From the cell containing the given text, extract its center point as (x, y) coordinate. 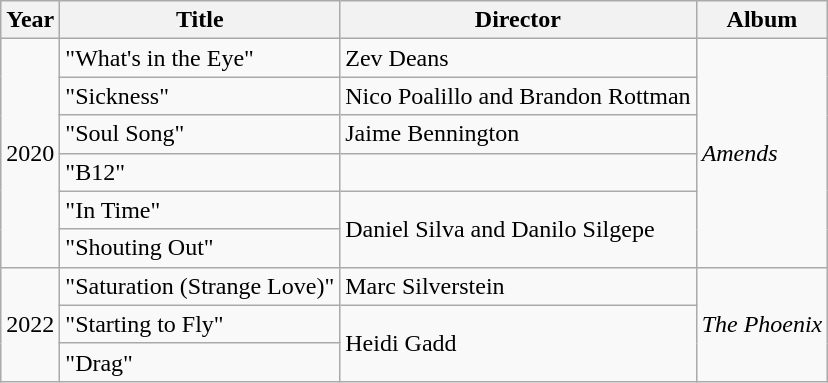
Nico Poalillo and Brandon Rottman (518, 96)
Title (200, 20)
Zev Deans (518, 58)
"Sickness" (200, 96)
"Starting to Fly" (200, 324)
"Drag" (200, 362)
"Soul Song" (200, 134)
Amends (762, 153)
The Phoenix (762, 324)
"Saturation (Strange Love)" (200, 286)
Director (518, 20)
Jaime Bennington (518, 134)
Heidi Gadd (518, 343)
Daniel Silva and Danilo Silgepe (518, 229)
"B12" (200, 172)
Marc Silverstein (518, 286)
"What's in the Eye" (200, 58)
"In Time" (200, 210)
"Shouting Out" (200, 248)
Year (30, 20)
Album (762, 20)
2022 (30, 324)
2020 (30, 153)
